Pinpoint the cell where the given text exists, returning its (x, y) midpoint coordinate. 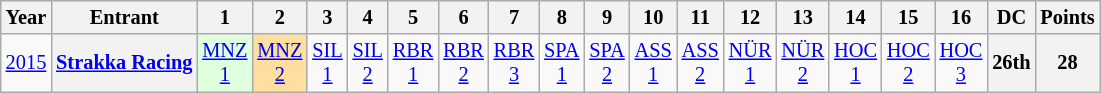
ASS1 (654, 63)
DC (1011, 17)
RBR3 (514, 63)
26th (1011, 63)
SPA2 (606, 63)
15 (908, 17)
NÜR1 (750, 63)
Strakka Racing (124, 63)
Entrant (124, 17)
6 (463, 17)
4 (368, 17)
SPA1 (562, 63)
HOC1 (856, 63)
RBR2 (463, 63)
16 (962, 17)
HOC2 (908, 63)
8 (562, 17)
HOC3 (962, 63)
10 (654, 17)
RBR1 (413, 63)
MNZ1 (224, 63)
14 (856, 17)
2015 (26, 63)
2 (280, 17)
3 (327, 17)
Points (1067, 17)
1 (224, 17)
Year (26, 17)
SIL1 (327, 63)
MNZ2 (280, 63)
7 (514, 17)
28 (1067, 63)
13 (802, 17)
9 (606, 17)
ASS2 (700, 63)
5 (413, 17)
SIL2 (368, 63)
NÜR2 (802, 63)
12 (750, 17)
11 (700, 17)
